Extract the (X, Y) coordinate from the center of the cell holding the provided text.  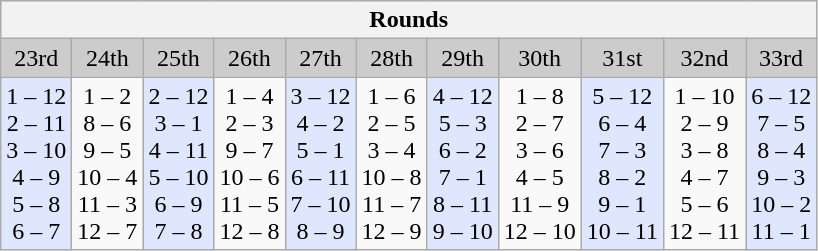
31st (622, 58)
24th (108, 58)
26th (250, 58)
6 – 127 – 58 – 49 – 310 – 211 – 1 (782, 164)
1 – 28 – 69 – 510 – 411 – 312 – 7 (108, 164)
5 – 126 – 47 – 38 – 29 – 110 – 11 (622, 164)
1 – 102 – 93 – 84 – 75 – 612 – 11 (704, 164)
Rounds (409, 20)
28th (392, 58)
32nd (704, 58)
33rd (782, 58)
4 – 125 – 36 – 27 – 18 – 119 – 10 (462, 164)
29th (462, 58)
25th (178, 58)
1 – 42 – 39 – 710 – 611 – 512 – 8 (250, 164)
3 – 124 – 25 – 16 – 117 – 108 – 9 (320, 164)
1 – 122 – 113 – 104 – 95 – 86 – 7 (36, 164)
30th (540, 58)
27th (320, 58)
1 – 82 – 73 – 64 – 511 – 912 – 10 (540, 164)
1 – 62 – 53 – 410 – 811 – 712 – 9 (392, 164)
2 – 123 – 14 – 115 – 106 – 97 – 8 (178, 164)
23rd (36, 58)
